Return the (X, Y) coordinate for the center point of the cell that contains the specified text.  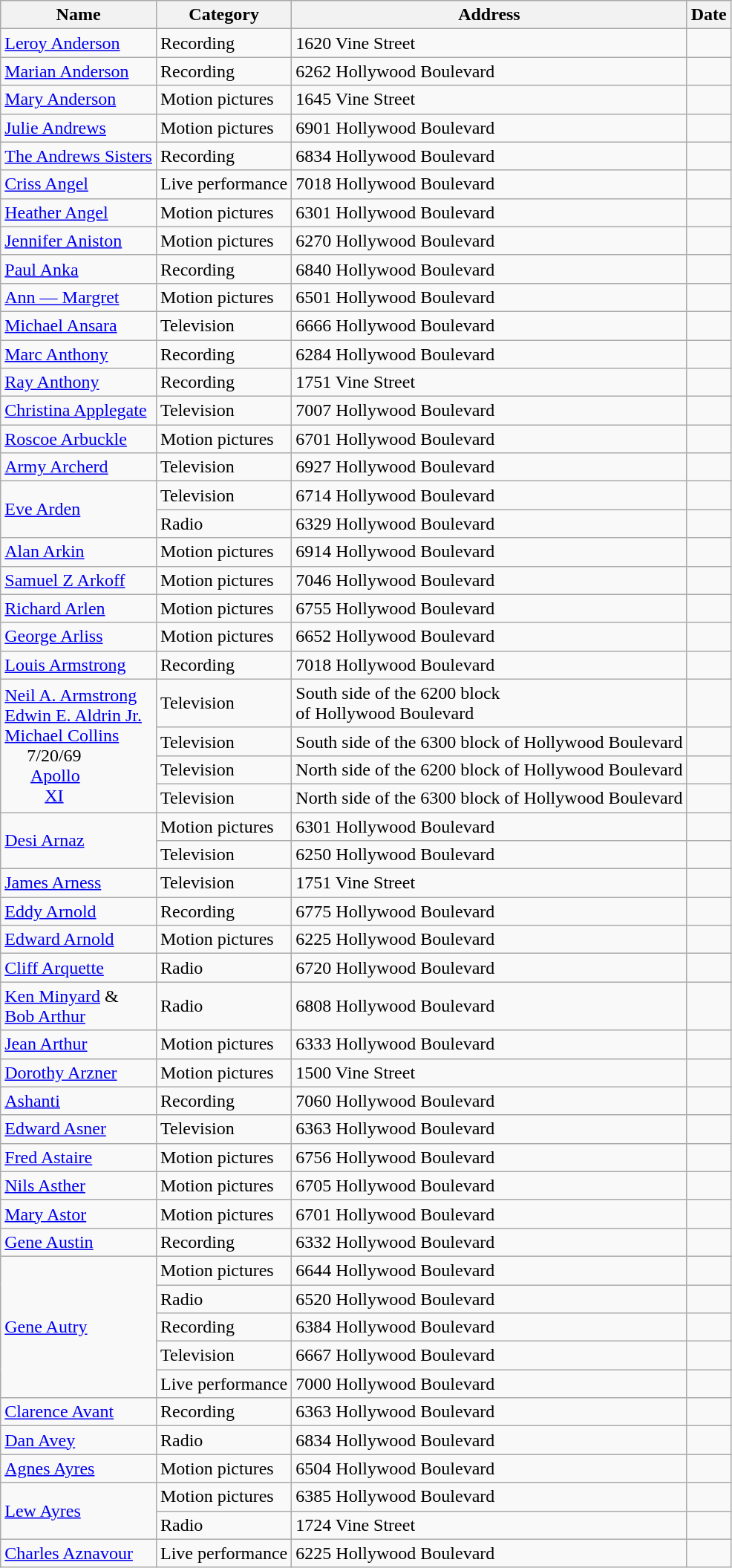
Ashanti (79, 1101)
Date (708, 15)
Edward Asner (79, 1129)
6808 Hollywood Boulevard (489, 1006)
Desi Arnaz (79, 841)
Christina Applegate (79, 411)
1645 Vine Street (489, 100)
6714 Hollywood Boulevard (489, 495)
Criss Angel (79, 184)
Address (489, 15)
1724 Vine Street (489, 1525)
6652 Hollywood Boulevard (489, 637)
7000 Hollywood Boulevard (489, 1384)
Mary Astor (79, 1214)
Leroy Anderson (79, 43)
6332 Hollywood Boulevard (489, 1242)
6775 Hollywood Boulevard (489, 911)
Army Archerd (79, 467)
6385 Hollywood Boulevard (489, 1497)
6520 Hollywood Boulevard (489, 1299)
James Arness (79, 883)
6644 Hollywood Boulevard (489, 1270)
Jennifer Aniston (79, 241)
The Andrews Sisters (79, 156)
6720 Hollywood Boulevard (489, 968)
6705 Hollywood Boulevard (489, 1185)
Clarence Avant (79, 1412)
Dan Avey (79, 1440)
Marian Anderson (79, 71)
Ken Minyard &Bob Arthur (79, 1006)
Ray Anthony (79, 383)
Louis Armstrong (79, 665)
6756 Hollywood Boulevard (489, 1157)
6384 Hollywood Boulevard (489, 1327)
1620 Vine Street (489, 43)
Gene Austin (79, 1242)
Lew Ayres (79, 1511)
6927 Hollywood Boulevard (489, 467)
6270 Hollywood Boulevard (489, 241)
Julie Andrews (79, 128)
Marc Anthony (79, 354)
6666 Hollywood Boulevard (489, 325)
6901 Hollywood Boulevard (489, 128)
Nils Asther (79, 1185)
6667 Hollywood Boulevard (489, 1356)
Cliff Arquette (79, 968)
Heather Angel (79, 212)
Name (79, 15)
Charles Aznavour (79, 1553)
Mary Anderson (79, 100)
6284 Hollywood Boulevard (489, 354)
North side of the 6200 block of Hollywood Boulevard (489, 770)
Ann — Margret (79, 297)
Jean Arthur (79, 1044)
South side of the 6200 blockof Hollywood Boulevard (489, 703)
Category (223, 15)
Eve Arden (79, 510)
Agnes Ayres (79, 1468)
Paul Anka (79, 269)
Edward Arnold (79, 940)
George Arliss (79, 637)
Gene Autry (79, 1327)
7060 Hollywood Boulevard (489, 1101)
Neil A. ArmstrongEdwin E. Aldrin Jr.Michael Collins 7/20/69 Apollo XI (79, 746)
7007 Hollywood Boulevard (489, 411)
6250 Hollywood Boulevard (489, 855)
6329 Hollywood Boulevard (489, 524)
6840 Hollywood Boulevard (489, 269)
Roscoe Arbuckle (79, 439)
Samuel Z Arkoff (79, 580)
Michael Ansara (79, 325)
Richard Arlen (79, 608)
6755 Hollywood Boulevard (489, 608)
Alan Arkin (79, 552)
Eddy Arnold (79, 911)
North side of the 6300 block of Hollywood Boulevard (489, 798)
Fred Astaire (79, 1157)
6914 Hollywood Boulevard (489, 552)
6504 Hollywood Boulevard (489, 1468)
6262 Hollywood Boulevard (489, 71)
7046 Hollywood Boulevard (489, 580)
6333 Hollywood Boulevard (489, 1044)
1500 Vine Street (489, 1073)
South side of the 6300 block of Hollywood Boulevard (489, 741)
Dorothy Arzner (79, 1073)
6501 Hollywood Boulevard (489, 297)
